For the text-containing cell, return its midpoint in [X, Y] coordinate format. 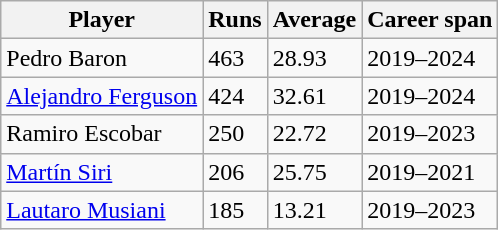
Pedro Baron [102, 58]
Career span [430, 20]
Average [314, 20]
206 [235, 172]
22.72 [314, 134]
463 [235, 58]
424 [235, 96]
Ramiro Escobar [102, 134]
32.61 [314, 96]
Alejandro Ferguson [102, 96]
13.21 [314, 210]
28.93 [314, 58]
185 [235, 210]
Runs [235, 20]
2019–2021 [430, 172]
Player [102, 20]
Lautaro Musiani [102, 210]
25.75 [314, 172]
250 [235, 134]
Martín Siri [102, 172]
